Locate the cell with the specified text and output its [X, Y] center coordinate. 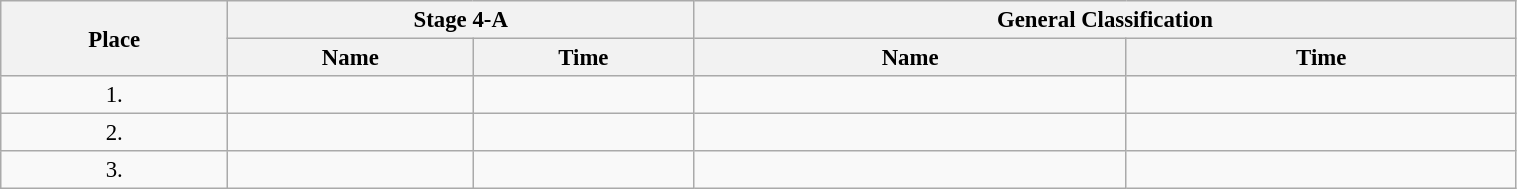
3. [114, 170]
General Classification [1105, 20]
Place [114, 38]
2. [114, 133]
1. [114, 95]
Stage 4-A [461, 20]
